Return the [x, y] coordinate for the center point of the cell that contains the specified text.  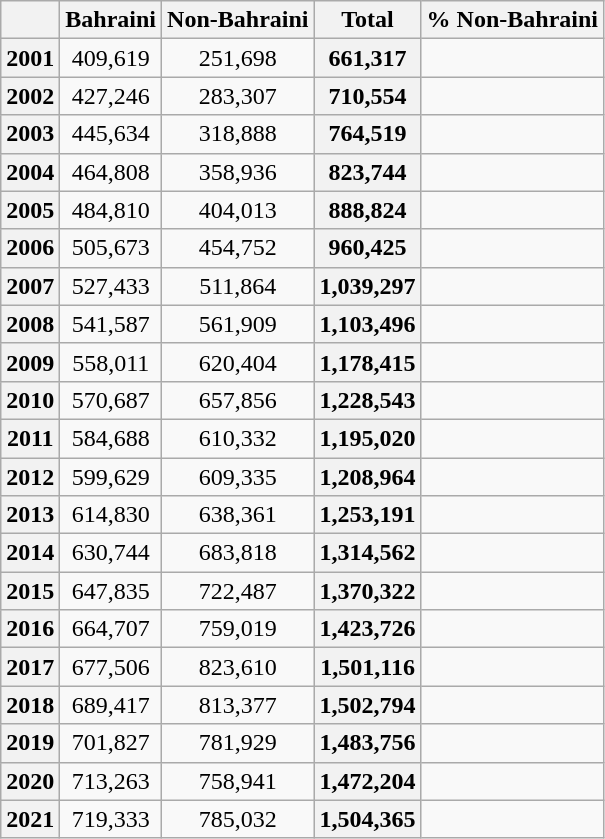
Total [368, 20]
638,361 [238, 515]
2003 [30, 134]
% Non-Bahraini [512, 20]
657,856 [238, 400]
527,433 [111, 286]
781,929 [238, 743]
2018 [30, 705]
251,698 [238, 58]
2005 [30, 210]
1,502,794 [368, 705]
2020 [30, 781]
785,032 [238, 819]
2012 [30, 477]
1,423,726 [368, 629]
2001 [30, 58]
2009 [30, 362]
541,587 [111, 324]
464,808 [111, 172]
404,013 [238, 210]
647,835 [111, 591]
719,333 [111, 819]
823,610 [238, 667]
511,864 [238, 286]
427,246 [111, 96]
505,673 [111, 248]
614,830 [111, 515]
664,707 [111, 629]
2014 [30, 553]
561,909 [238, 324]
1,195,020 [368, 438]
Non-Bahraini [238, 20]
759,019 [238, 629]
823,744 [368, 172]
558,011 [111, 362]
813,377 [238, 705]
599,629 [111, 477]
689,417 [111, 705]
630,744 [111, 553]
610,332 [238, 438]
710,554 [368, 96]
701,827 [111, 743]
2007 [30, 286]
609,335 [238, 477]
1,314,562 [368, 553]
758,941 [238, 781]
1,504,365 [368, 819]
2002 [30, 96]
2006 [30, 248]
888,824 [368, 210]
620,404 [238, 362]
2019 [30, 743]
722,487 [238, 591]
1,483,756 [368, 743]
1,208,964 [368, 477]
1,103,496 [368, 324]
1,039,297 [368, 286]
960,425 [368, 248]
1,370,322 [368, 591]
2010 [30, 400]
1,501,116 [368, 667]
318,888 [238, 134]
2016 [30, 629]
445,634 [111, 134]
Bahraini [111, 20]
2013 [30, 515]
1,178,415 [368, 362]
2004 [30, 172]
2011 [30, 438]
2021 [30, 819]
683,818 [238, 553]
677,506 [111, 667]
409,619 [111, 58]
1,472,204 [368, 781]
584,688 [111, 438]
1,228,543 [368, 400]
454,752 [238, 248]
1,253,191 [368, 515]
484,810 [111, 210]
2008 [30, 324]
661,317 [368, 58]
570,687 [111, 400]
283,307 [238, 96]
764,519 [368, 134]
2015 [30, 591]
2017 [30, 667]
713,263 [111, 781]
358,936 [238, 172]
